Determine the (X, Y) coordinate at the center of the cell enclosing the given text.  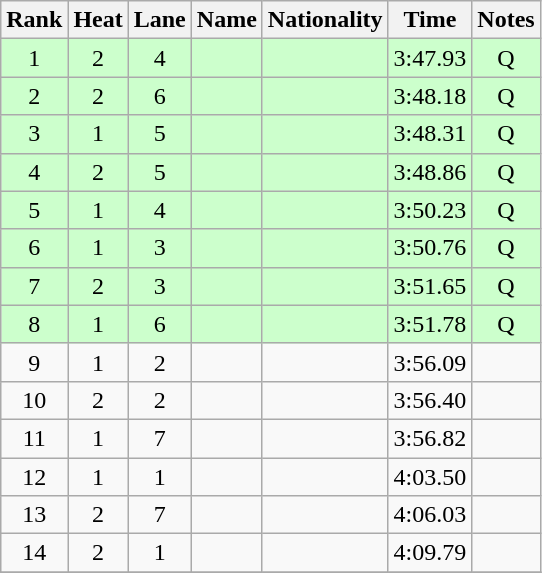
4:06.03 (430, 515)
3:47.93 (430, 58)
4:03.50 (430, 477)
Lane (160, 20)
8 (34, 324)
12 (34, 477)
3:56.09 (430, 362)
14 (34, 553)
3:50.23 (430, 210)
10 (34, 400)
Name (226, 20)
Time (430, 20)
3:56.82 (430, 438)
11 (34, 438)
Heat (98, 20)
3:48.18 (430, 96)
9 (34, 362)
3:56.40 (430, 400)
3:51.78 (430, 324)
3:48.31 (430, 134)
Notes (506, 20)
Nationality (325, 20)
3:50.76 (430, 248)
3:48.86 (430, 172)
3:51.65 (430, 286)
13 (34, 515)
4:09.79 (430, 553)
Rank (34, 20)
